From the cell containing the given text, extract its center point as [x, y] coordinate. 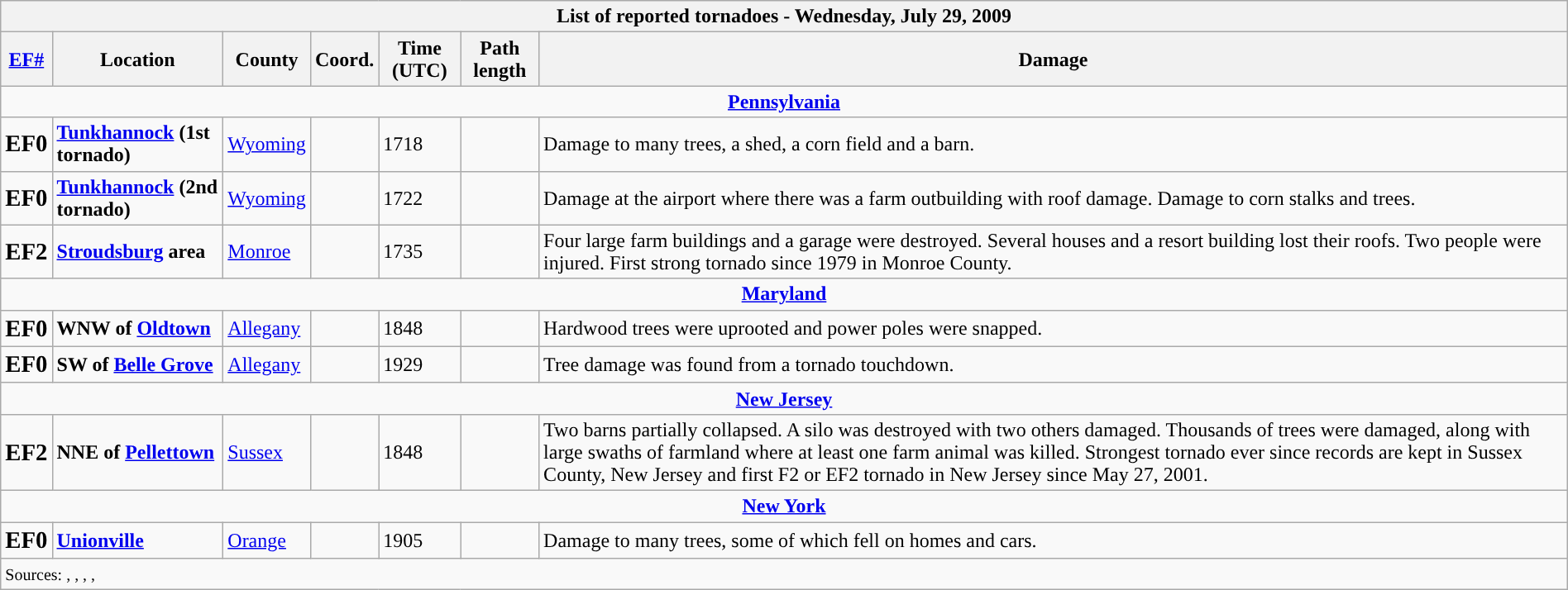
Sussex [267, 452]
Orange [267, 540]
SW of Belle Grove [137, 364]
Tunkhannock (1st tornado) [137, 144]
Location [137, 59]
Damage at the airport where there was a farm outbuilding with roof damage. Damage to corn stalks and trees. [1054, 198]
Monroe [267, 251]
NNE of Pellettown [137, 452]
Tunkhannock (2nd tornado) [137, 198]
Damage [1054, 59]
Path length [500, 59]
Maryland [784, 294]
1929 [420, 364]
1718 [420, 144]
Time (UTC) [420, 59]
Sources: , , , , [784, 574]
Damage to many trees, some of which fell on homes and cars. [1054, 540]
New York [784, 506]
Hardwood trees were uprooted and power poles were snapped. [1054, 328]
New Jersey [784, 398]
Coord. [344, 59]
WNW of Oldtown [137, 328]
Damage to many trees, a shed, a corn field and a barn. [1054, 144]
EF# [26, 59]
Unionville [137, 540]
Pennsylvania [784, 102]
1722 [420, 198]
List of reported tornadoes - Wednesday, July 29, 2009 [784, 17]
Stroudsburg area [137, 251]
County [267, 59]
1735 [420, 251]
1905 [420, 540]
Tree damage was found from a tornado touchdown. [1054, 364]
